Identify which cell holds the provided text, then report its [X, Y] central coordinate. 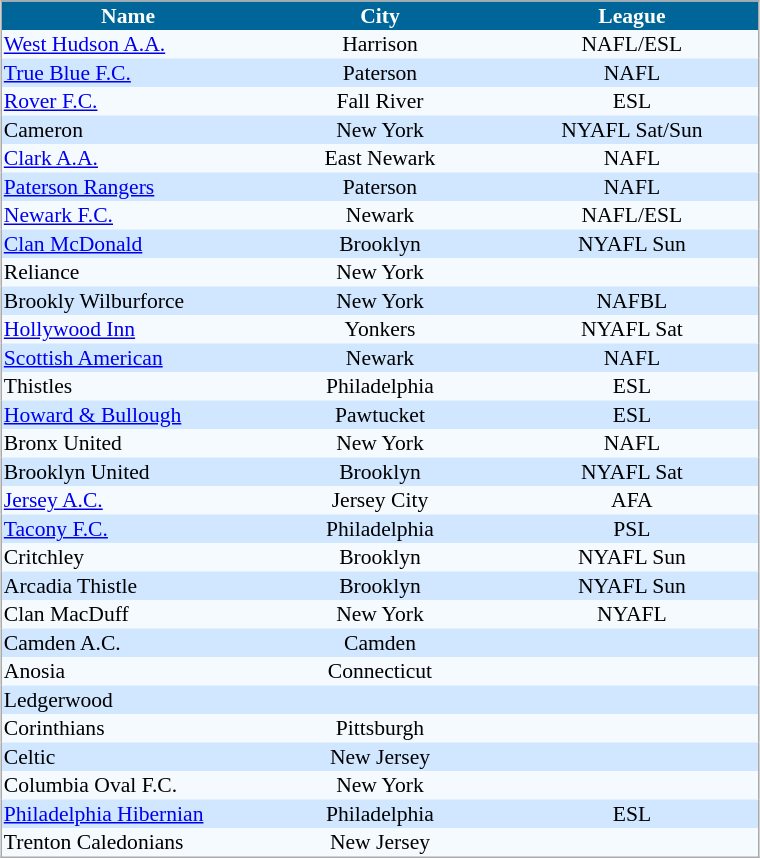
Clan McDonald [128, 244]
Pawtucket [380, 414]
Tacony F.C. [128, 528]
Camden [380, 642]
Bronx United [128, 443]
NAFBL [632, 300]
Columbia Oval F.C. [128, 785]
Ledgerwood [128, 700]
Corinthians [128, 728]
Hollywood Inn [128, 329]
Arcadia Thistle [128, 586]
Name [128, 16]
Brookly Wilburforce [128, 300]
Scottish American [128, 358]
League [632, 16]
West Hudson A.A. [128, 44]
Jersey A.C. [128, 500]
Celtic [128, 756]
NYAFL [632, 614]
Fall River [380, 101]
Reliance [128, 272]
PSL [632, 528]
True Blue F.C. [128, 72]
Anosia [128, 671]
Critchley [128, 557]
NYAFL Sat/Sun [632, 130]
Howard & Bullough [128, 414]
Rover F.C. [128, 101]
Jersey City [380, 500]
Clark A.A. [128, 158]
City [380, 16]
Philadelphia Hibernian [128, 814]
Cameron [128, 130]
Brooklyn United [128, 472]
Yonkers [380, 329]
Camden A.C. [128, 642]
Trenton Caledonians [128, 842]
Newark F.C. [128, 215]
Connecticut [380, 671]
Pittsburgh [380, 728]
Thistles [128, 386]
AFA [632, 500]
Paterson Rangers [128, 186]
Harrison [380, 44]
East Newark [380, 158]
Clan MacDuff [128, 614]
